Identify which cell holds the provided text, then report its [X, Y] central coordinate. 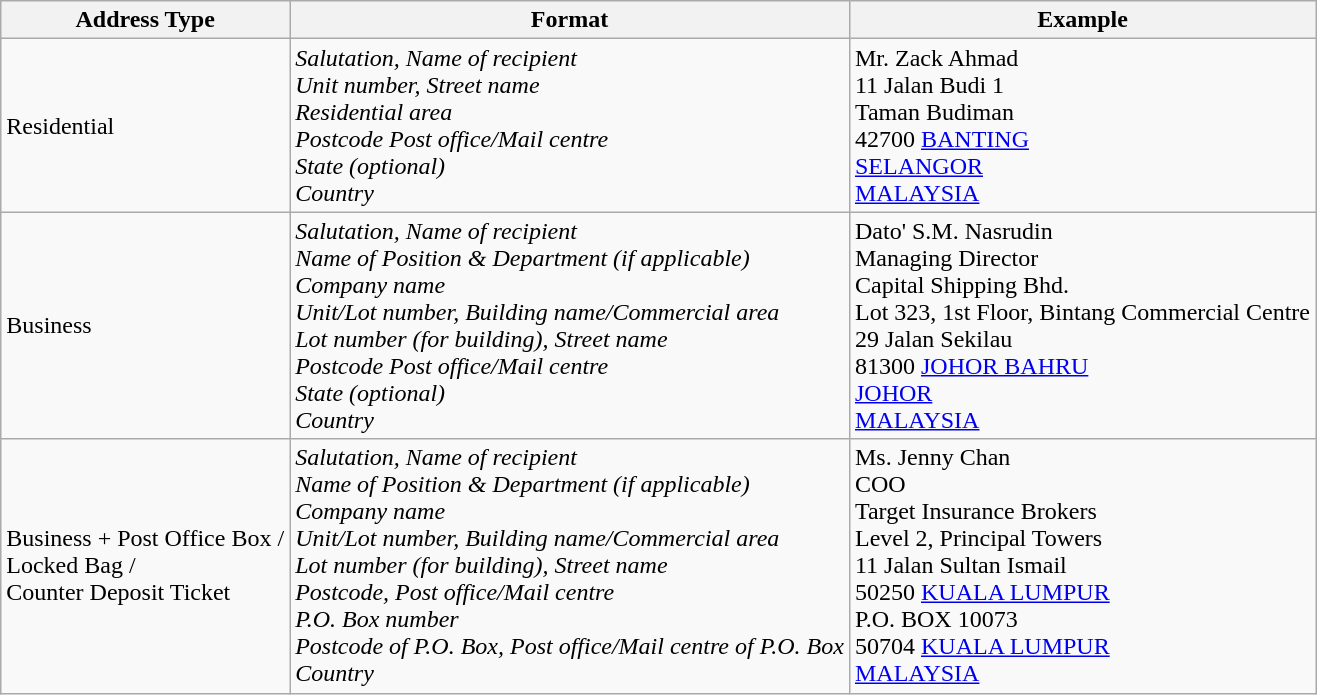
Ms. Jenny ChanCOOTarget Insurance BrokersLevel 2, Principal Towers11 Jalan Sultan Ismail50250 KUALA LUMPUR P.O. BOX 1007350704 KUALA LUMPUR MALAYSIA [1082, 566]
Mr. Zack Ahmad11 Jalan Budi 1Taman Budiman42700 BANTINGSELANGORMALAYSIA [1082, 126]
Residential [146, 126]
Business [146, 326]
Format [570, 20]
Salutation, Name of recipient Unit number, Street name Residential area Postcode Post office/Mail centre State (optional) Country [570, 126]
Example [1082, 20]
Address Type [146, 20]
Business + Post Office Box /Locked Bag /Counter Deposit Ticket [146, 566]
